Return the [x, y] coordinate for the center point of the cell that contains the specified text.  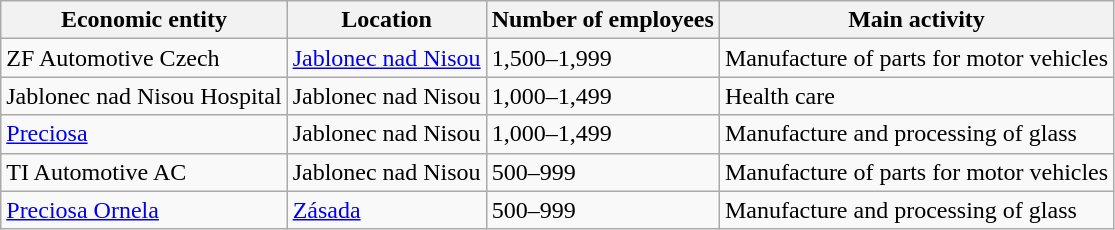
Number of employees [602, 20]
TI Automotive AC [144, 172]
Preciosa [144, 134]
Economic entity [144, 20]
Location [386, 20]
Jablonec nad Nisou Hospital [144, 96]
Preciosa Ornela [144, 210]
Zásada [386, 210]
1,500–1,999 [602, 58]
Health care [916, 96]
ZF Automotive Czech [144, 58]
Main activity [916, 20]
